Identify which cell holds the provided text, then report its (x, y) central coordinate. 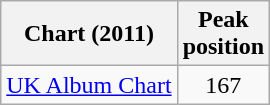
167 (223, 85)
UK Album Chart (89, 85)
Chart (2011) (89, 34)
Peakposition (223, 34)
